Provide the [X, Y] coordinate of the cell's center where the given text is located.  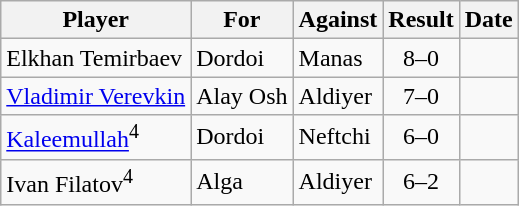
6–2 [421, 182]
Against [338, 20]
Player [96, 20]
Date [488, 20]
7–0 [421, 96]
Alay Osh [242, 96]
Alga [242, 182]
6–0 [421, 138]
Elkhan Temirbaev [96, 58]
Vladimir Verevkin [96, 96]
For [242, 20]
8–0 [421, 58]
Ivan Filatov4 [96, 182]
Manas [338, 58]
Neftchi [338, 138]
Result [421, 20]
Kaleemullah4 [96, 138]
